Extract the (x, y) coordinate from the center of the cell holding the provided text.  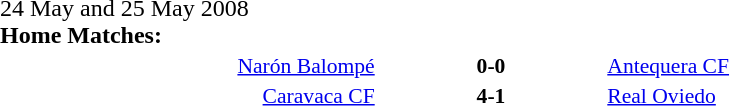
0-0 (492, 66)
